Scan for the cell matching the given text and deliver its (X, Y) coordinate at center. 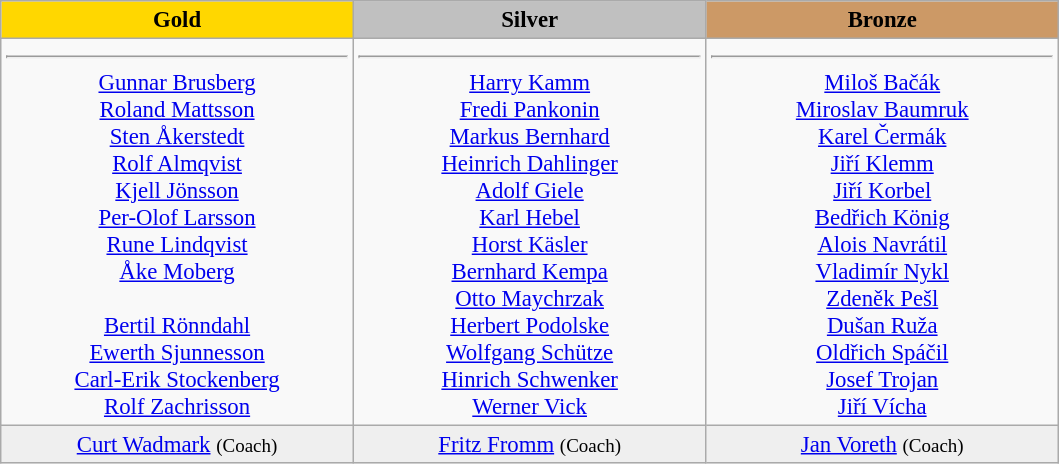
Silver (530, 20)
Curt Wadmark (Coach) (178, 445)
Jan Voreth (Coach) (882, 445)
Gold (178, 20)
Fritz Fromm (Coach) (530, 445)
Bronze (882, 20)
